Provide the [x, y] coordinate of the cell's center where the given text is located.  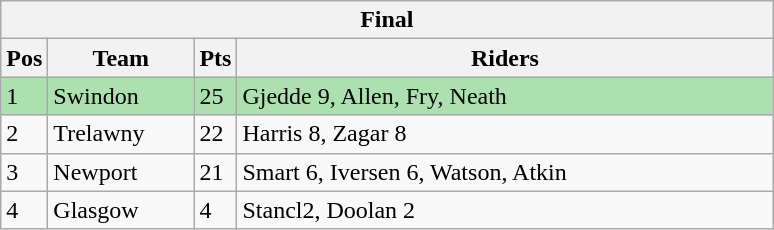
22 [216, 134]
Glasgow [121, 210]
Final [387, 20]
1 [24, 96]
Smart 6, Iversen 6, Watson, Atkin [505, 172]
Trelawny [121, 134]
Swindon [121, 96]
2 [24, 134]
3 [24, 172]
Stancl2, Doolan 2 [505, 210]
Pos [24, 58]
21 [216, 172]
25 [216, 96]
Newport [121, 172]
Gjedde 9, Allen, Fry, Neath [505, 96]
Riders [505, 58]
Pts [216, 58]
Harris 8, Zagar 8 [505, 134]
Team [121, 58]
